Identify which cell holds the provided text, then report its (X, Y) central coordinate. 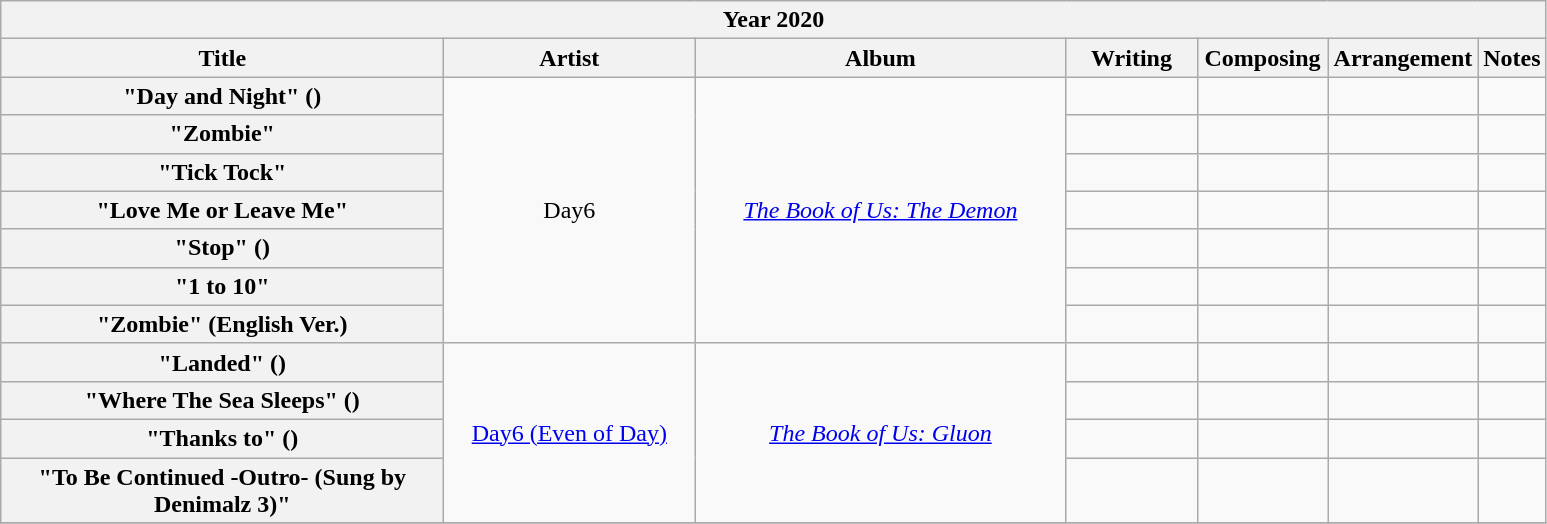
Writing (1132, 58)
Title (222, 58)
"To Be Continued -Outro- (Sung by Denimalz 3)" (222, 490)
Notes (1512, 58)
"Love Me or Leave Me" (222, 210)
"Zombie" (English Ver.) (222, 324)
"Tick Tock" (222, 172)
"Thanks to" () (222, 438)
Composing (1262, 58)
"Landed" () (222, 362)
Day6 (570, 210)
Arrangement (1403, 58)
Year 2020 (774, 20)
Artist (570, 58)
"Where The Sea Sleeps" () (222, 400)
Album (880, 58)
"Zombie" (222, 134)
The Book of Us: Gluon (880, 432)
"Day and Night" () (222, 96)
Day6 (Even of Day) (570, 432)
"1 to 10" (222, 286)
"Stop" () (222, 248)
The Book of Us: The Demon (880, 210)
